Locate the cell with the specified text and output its [X, Y] center coordinate. 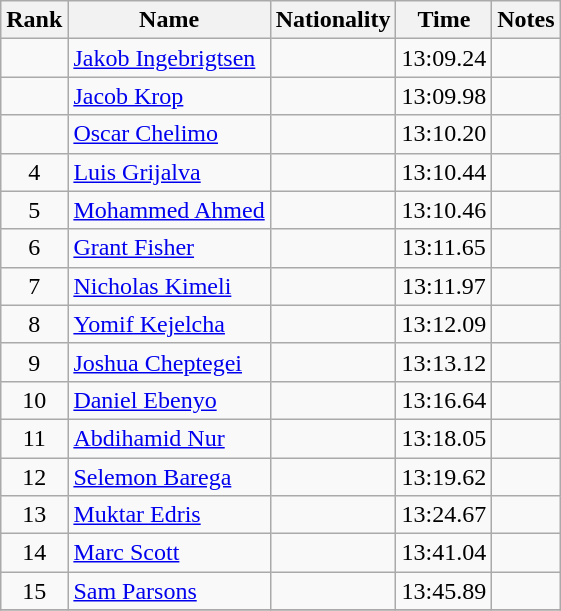
13:09.98 [444, 96]
13:11.65 [444, 248]
13:24.67 [444, 515]
Marc Scott [169, 553]
Sam Parsons [169, 591]
Joshua Cheptegei [169, 362]
Selemon Barega [169, 477]
9 [34, 362]
Nicholas Kimeli [169, 286]
Oscar Chelimo [169, 134]
14 [34, 553]
Time [444, 20]
13:12.09 [444, 324]
10 [34, 400]
13:41.04 [444, 553]
7 [34, 286]
Name [169, 20]
5 [34, 210]
15 [34, 591]
Notes [526, 20]
Nationality [333, 20]
13:11.97 [444, 286]
Muktar Edris [169, 515]
13:10.46 [444, 210]
Luis Grijalva [169, 172]
12 [34, 477]
6 [34, 248]
13 [34, 515]
13:45.89 [444, 591]
Grant Fisher [169, 248]
Rank [34, 20]
Mohammed Ahmed [169, 210]
Yomif Kejelcha [169, 324]
13:10.44 [444, 172]
13:16.64 [444, 400]
Abdihamid Nur [169, 438]
4 [34, 172]
Jakob Ingebrigtsen [169, 58]
11 [34, 438]
8 [34, 324]
13:10.20 [444, 134]
13:18.05 [444, 438]
13:19.62 [444, 477]
13:09.24 [444, 58]
Jacob Krop [169, 96]
Daniel Ebenyo [169, 400]
13:13.12 [444, 362]
